Pinpoint the cell where the given text exists, returning its [x, y] midpoint coordinate. 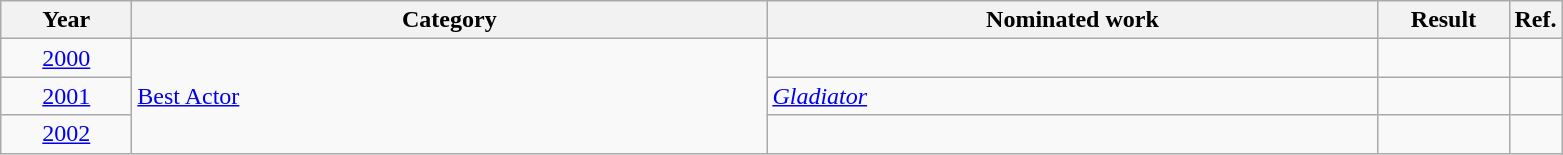
2002 [66, 134]
Category [450, 20]
Year [66, 20]
2000 [66, 58]
Best Actor [450, 96]
2001 [66, 96]
Nominated work [1072, 20]
Ref. [1536, 20]
Gladiator [1072, 96]
Result [1444, 20]
